Locate the cell with the specified text and output its [x, y] center coordinate. 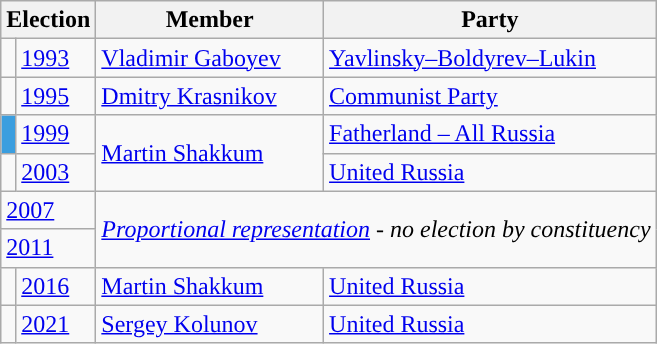
Election [48, 20]
Member [210, 20]
Communist Party [490, 96]
Vladimir Gaboyev [210, 58]
2007 [48, 210]
1995 [56, 96]
Party [490, 20]
Sergey Kolunov [210, 324]
Fatherland – All Russia [490, 134]
2016 [56, 286]
1993 [56, 58]
Proportional representation - no election by constituency [376, 229]
Yavlinsky–Boldyrev–Lukin [490, 58]
1999 [56, 134]
Dmitry Krasnikov [210, 96]
2021 [56, 324]
2003 [56, 172]
2011 [48, 248]
